Locate the cell with the specified text and output its (x, y) center coordinate. 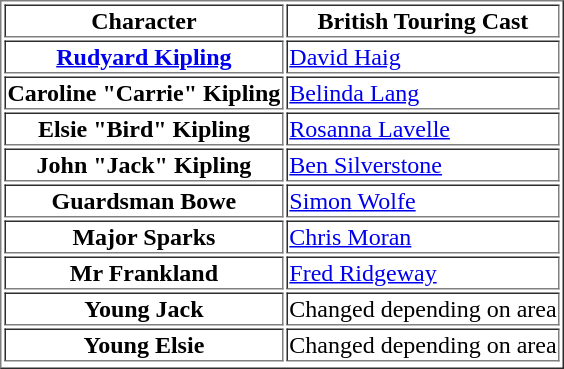
Caroline "Carrie" Kipling (144, 92)
Rosanna Lavelle (422, 128)
Chris Moran (422, 236)
John "Jack" Kipling (144, 164)
Simon Wolfe (422, 200)
Ben Silverstone (422, 164)
British Touring Cast (422, 20)
Guardsman Bowe (144, 200)
Major Sparks (144, 236)
Belinda Lang (422, 92)
Fred Ridgeway (422, 272)
David Haig (422, 56)
Character (144, 20)
Young Jack (144, 308)
Rudyard Kipling (144, 56)
Young Elsie (144, 344)
Elsie "Bird" Kipling (144, 128)
Mr Frankland (144, 272)
